Return (X, Y) of the center of cell containing provided text 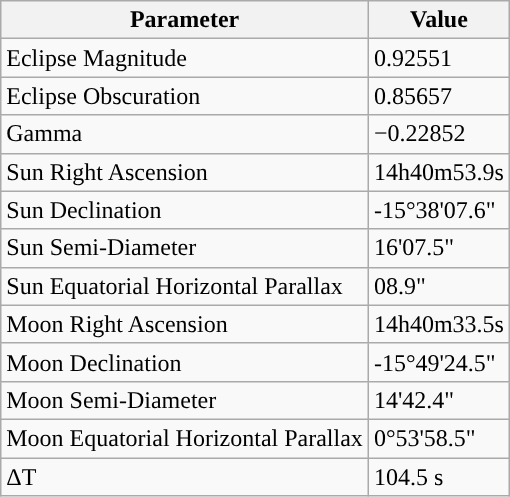
-15°38'07.6" (438, 210)
104.5 s (438, 477)
14h40m53.9s (438, 172)
Moon Semi-Diameter (185, 400)
Sun Semi-Diameter (185, 248)
0°53'58.5" (438, 438)
Value (438, 20)
0.92551 (438, 58)
Moon Right Ascension (185, 324)
Moon Equatorial Horizontal Parallax (185, 438)
Eclipse Obscuration (185, 96)
ΔT (185, 477)
Sun Right Ascension (185, 172)
Sun Declination (185, 210)
-15°49'24.5" (438, 362)
Moon Declination (185, 362)
−0.22852 (438, 134)
0.85657 (438, 96)
08.9" (438, 286)
Eclipse Magnitude (185, 58)
16'07.5" (438, 248)
Gamma (185, 134)
Parameter (185, 20)
14h40m33.5s (438, 324)
Sun Equatorial Horizontal Parallax (185, 286)
14'42.4" (438, 400)
